Extract the (X, Y) coordinate from the center of the cell holding the provided text.  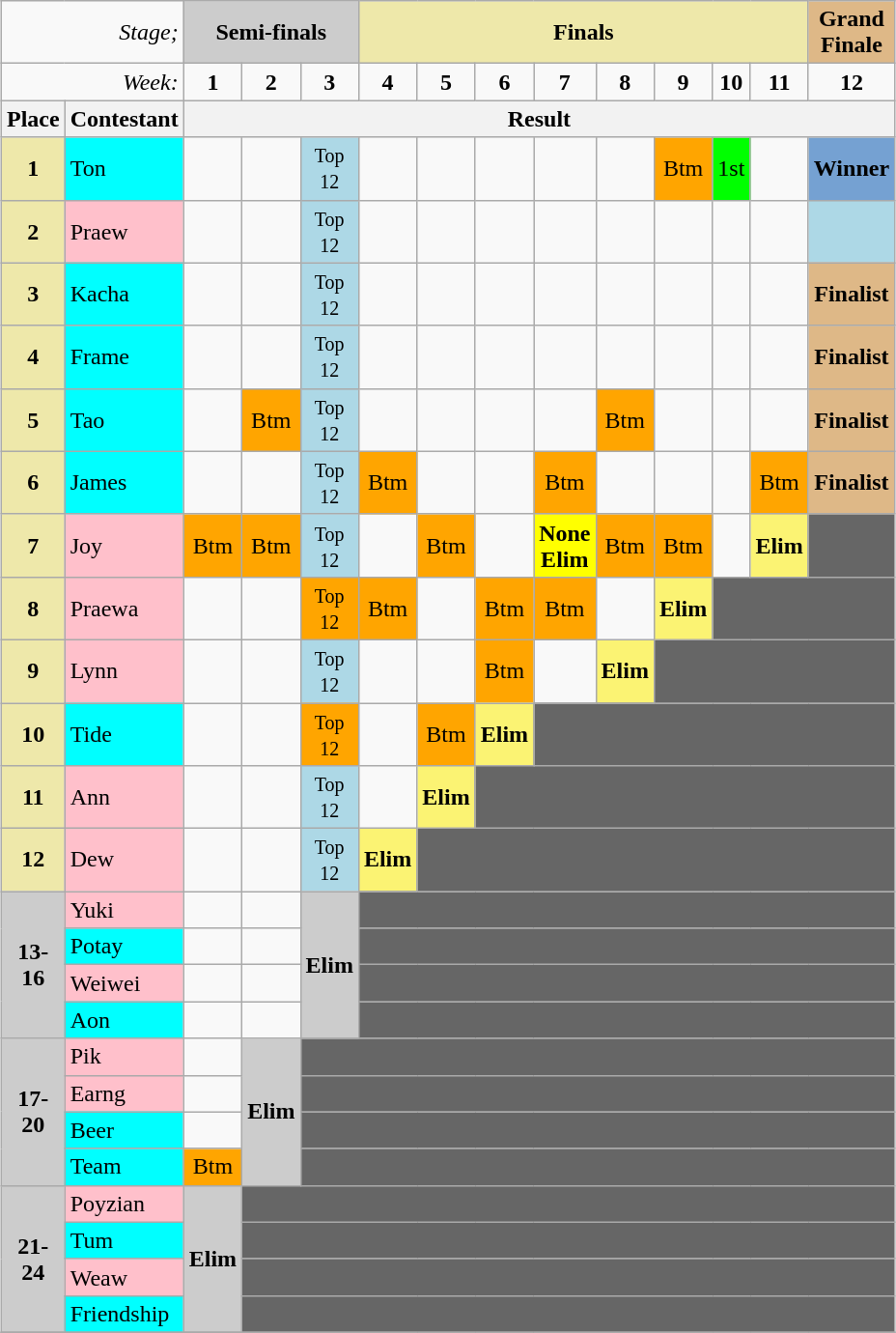
Weaw (124, 1277)
Ann (124, 798)
Frame (124, 357)
Lynn (124, 670)
Tide (124, 734)
21-24 (33, 1259)
Contestant (124, 119)
Place (33, 119)
Praewa (124, 609)
Stage; (93, 33)
17-20 (33, 1112)
Poyzian (124, 1204)
Week: (93, 82)
Friendship (124, 1314)
Weiwei (124, 983)
Semi-finals (270, 33)
James (124, 483)
Dew (124, 860)
Beer (124, 1130)
Earng (124, 1093)
Result (539, 119)
Tum (124, 1240)
Kacha (124, 294)
Praew (124, 232)
Pik (124, 1057)
13-16 (33, 965)
Ton (124, 168)
Joy (124, 545)
Yuki (124, 910)
Team (124, 1167)
Aon (124, 1020)
Potay (124, 947)
Tao (124, 419)
Finals (583, 33)
1st (732, 168)
None Elim (565, 545)
Grand Finale (852, 33)
Winner (852, 168)
